Scan for the cell matching the given text and deliver its (X, Y) coordinate at center. 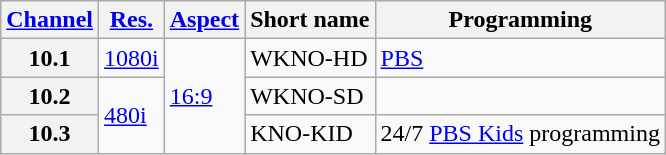
480i (132, 115)
24/7 PBS Kids programming (520, 134)
Channel (50, 20)
10.3 (50, 134)
Programming (520, 20)
10.2 (50, 96)
10.1 (50, 58)
Res. (132, 20)
PBS (520, 58)
KNO-KID (310, 134)
1080i (132, 58)
16:9 (204, 96)
WKNO-SD (310, 96)
Aspect (204, 20)
WKNO-HD (310, 58)
Short name (310, 20)
